Locate the cell with the specified text and output its [x, y] center coordinate. 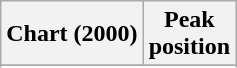
Chart (2000) [72, 34]
Peakposition [189, 34]
